Capture the cell that displays the provided text and extract its (x, y) central coordinate. 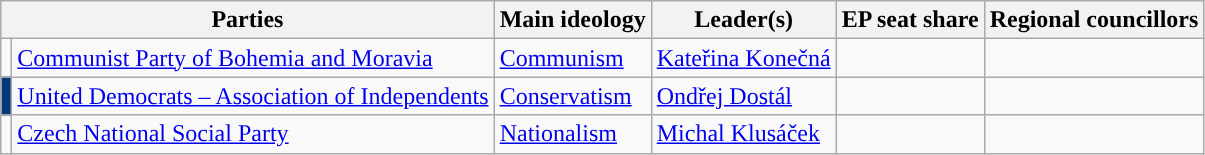
Nationalism (572, 134)
Conservatism (572, 96)
Michal Klusáček (744, 134)
Communist Party of Bohemia and Moravia (253, 58)
Regional councillors (1094, 20)
United Democrats – Association of Independents (253, 96)
Communism (572, 58)
Main ideology (572, 20)
Parties (248, 20)
Leader(s) (744, 20)
Czech National Social Party (253, 134)
EP seat share (910, 20)
Ondřej Dostál (744, 96)
Kateřina Konečná (744, 58)
